Capture the cell that displays the provided text and extract its [x, y] central coordinate. 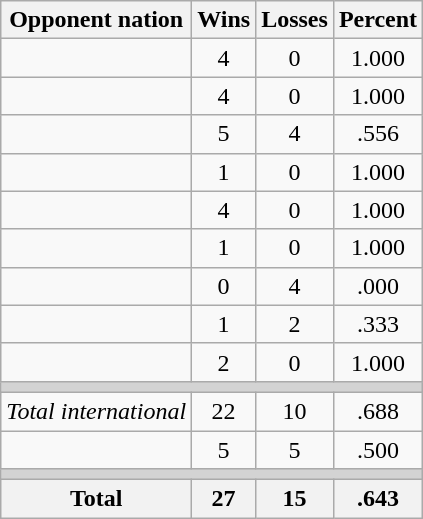
Wins [224, 20]
10 [295, 411]
Total [96, 499]
.333 [378, 324]
22 [224, 411]
Opponent nation [96, 20]
.643 [378, 499]
15 [295, 499]
Total international [96, 411]
Percent [378, 20]
.500 [378, 449]
.688 [378, 411]
27 [224, 499]
.556 [378, 134]
.000 [378, 286]
Losses [295, 20]
